Return the (X, Y) coordinate for the center point of the cell that contains the specified text.  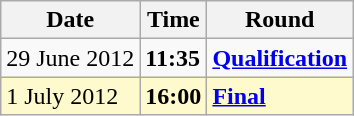
29 June 2012 (70, 58)
Time (174, 20)
1 July 2012 (70, 96)
11:35 (174, 58)
Qualification (280, 58)
Round (280, 20)
Final (280, 96)
16:00 (174, 96)
Date (70, 20)
